Return (X, Y) of the center of cell containing provided text 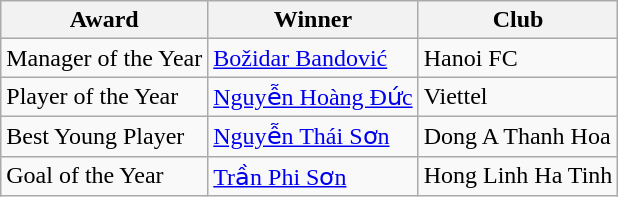
Club (518, 20)
Goal of the Year (104, 176)
Winner (313, 20)
Award (104, 20)
Manager of the Year (104, 58)
Dong A Thanh Hoa (518, 136)
Best Young Player (104, 136)
Hong Linh Ha Tinh (518, 176)
Nguyễn Thái Sơn (313, 136)
Trần Phi Sơn (313, 176)
Player of the Year (104, 97)
Hanoi FC (518, 58)
Viettel (518, 97)
Božidar Bandović (313, 58)
Nguyễn Hoàng Đức (313, 97)
